Return the [X, Y] coordinate for the center point of the cell that contains the specified text.  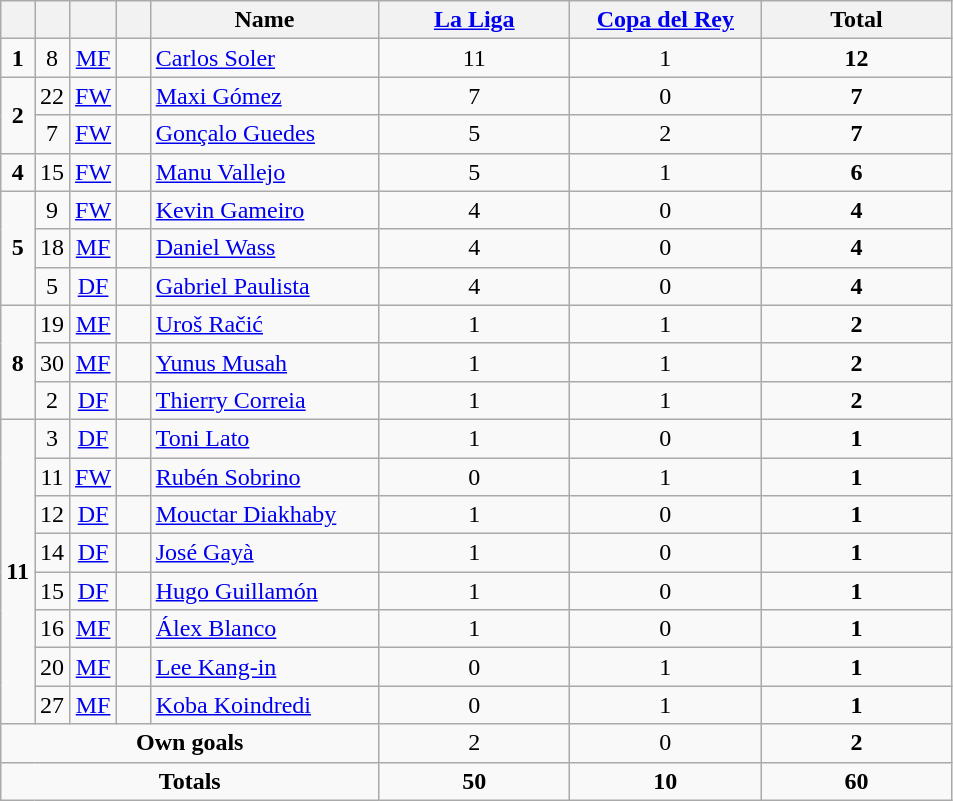
Kevin Gameiro [264, 210]
10 [666, 781]
Álex Blanco [264, 629]
22 [52, 96]
José Gayà [264, 553]
Rubén Sobrino [264, 477]
Copa del Rey [666, 20]
Maxi Gómez [264, 96]
La Liga [474, 20]
3 [52, 438]
Mouctar Diakhaby [264, 515]
Own goals [190, 743]
Koba Koindredi [264, 705]
Name [264, 20]
Uroš Račić [264, 324]
14 [52, 553]
19 [52, 324]
Yunus Musah [264, 362]
30 [52, 362]
Carlos Soler [264, 58]
9 [52, 210]
20 [52, 667]
Totals [190, 781]
Manu Vallejo [264, 172]
Gabriel Paulista [264, 286]
Daniel Wass [264, 248]
18 [52, 248]
Thierry Correia [264, 400]
Lee Kang-in [264, 667]
Total [856, 20]
50 [474, 781]
Hugo Guillamón [264, 591]
Gonçalo Guedes [264, 134]
6 [856, 172]
16 [52, 629]
Toni Lato [264, 438]
60 [856, 781]
27 [52, 705]
